Identify which cell holds the provided text, then report its [x, y] central coordinate. 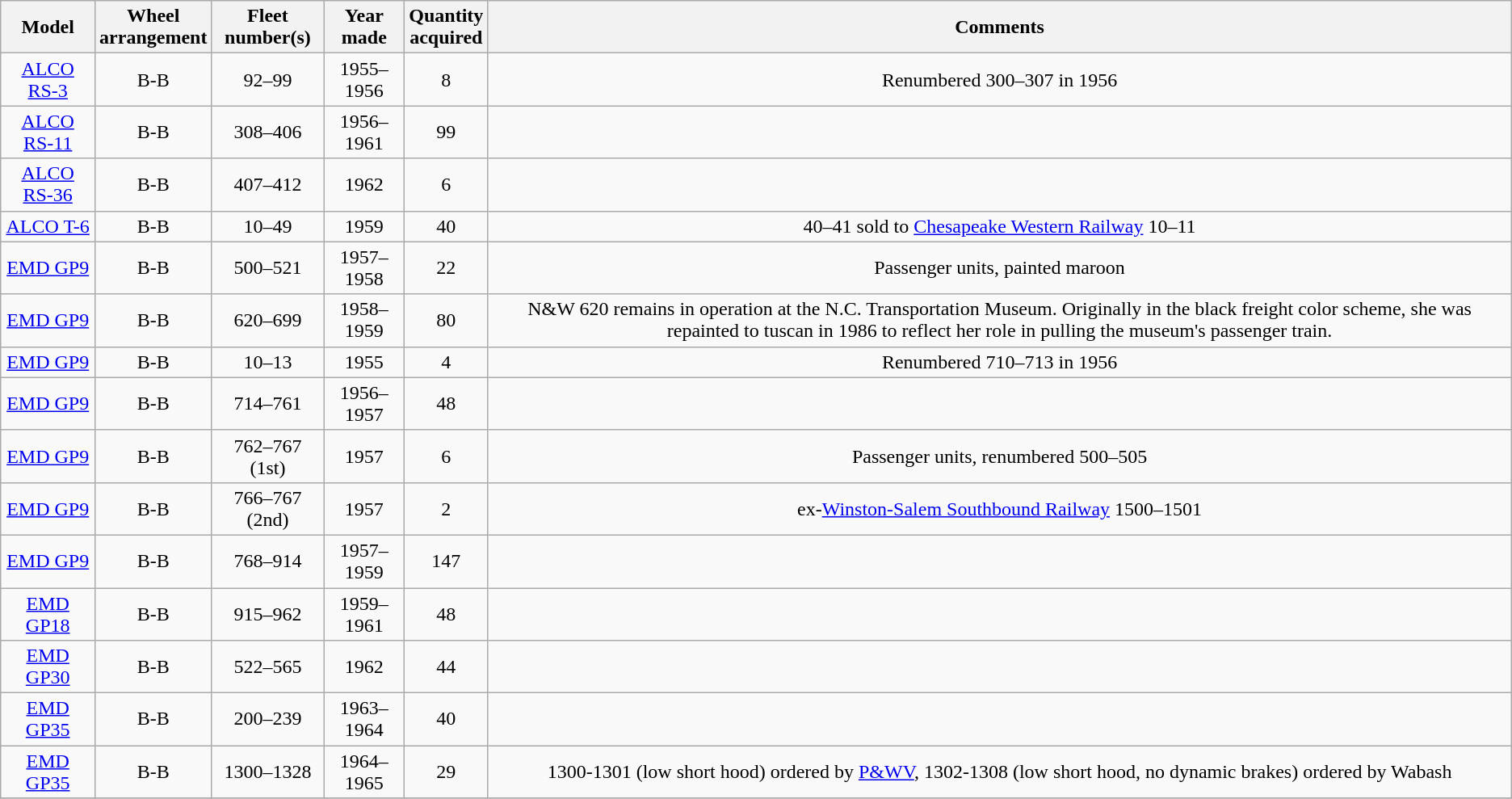
1964–1965 [364, 772]
44 [446, 667]
Fleetnumber(s) [268, 27]
200–239 [268, 719]
1957–1959 [364, 561]
1963–1964 [364, 719]
99 [446, 132]
1956–1961 [364, 132]
Renumbered 300–307 in 1956 [1000, 79]
Quantityacquired [446, 27]
308–406 [268, 132]
Passenger units, painted maroon [1000, 268]
Model [48, 27]
ALCO RS-11 [48, 132]
EMD GP30 [48, 667]
ALCO RS-36 [48, 184]
4 [446, 362]
407–412 [268, 184]
92–99 [268, 79]
620–699 [268, 320]
EMD GP18 [48, 614]
ALCO T-6 [48, 226]
1958–1959 [364, 320]
1959 [364, 226]
500–521 [268, 268]
Yearmade [364, 27]
Wheelarrangement [153, 27]
80 [446, 320]
1955 [364, 362]
714–761 [268, 404]
2 [446, 509]
ex-Winston-Salem Southbound Railway 1500–1501 [1000, 509]
1957–1958 [364, 268]
29 [446, 772]
1955–1956 [364, 79]
1300-1301 (low short hood) ordered by P&WV, 1302-1308 (low short hood, no dynamic brakes) ordered by Wabash [1000, 772]
22 [446, 268]
40–41 sold to Chesapeake Western Railway 10–11 [1000, 226]
Passenger units, renumbered 500–505 [1000, 456]
147 [446, 561]
Comments [1000, 27]
10–49 [268, 226]
10–13 [268, 362]
1300–1328 [268, 772]
1956–1957 [364, 404]
762–767 (1st) [268, 456]
766–767 (2nd) [268, 509]
8 [446, 79]
ALCO RS-3 [48, 79]
Renumbered 710–713 in 1956 [1000, 362]
1959–1961 [364, 614]
915–962 [268, 614]
522–565 [268, 667]
768–914 [268, 561]
